Extract the (X, Y) coordinate from the center of the cell holding the provided text.  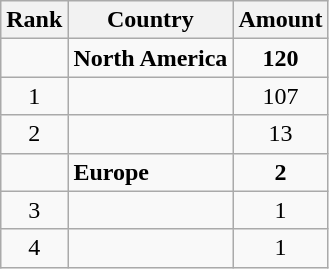
120 (280, 58)
Rank (34, 20)
13 (280, 134)
Europe (150, 172)
Amount (280, 20)
107 (280, 96)
North America (150, 58)
Country (150, 20)
4 (34, 248)
3 (34, 210)
